Search for the cell housing the specified text and yield its (X, Y) center coordinate. 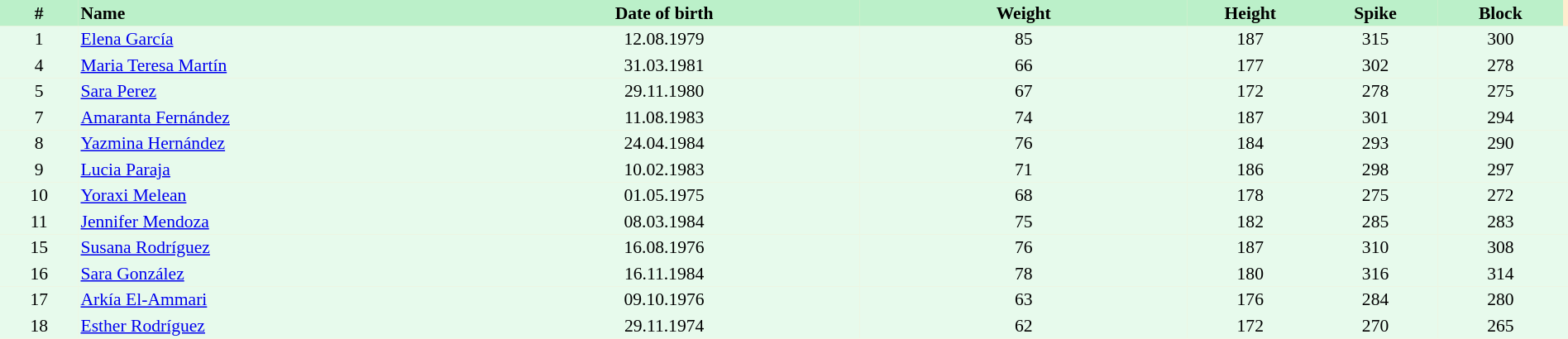
272 (1500, 195)
310 (1374, 248)
4 (39, 65)
8 (39, 144)
10.02.1983 (664, 169)
Maria Teresa Martín (273, 65)
# (39, 13)
9 (39, 169)
11.08.1983 (664, 117)
186 (1250, 169)
24.04.1984 (664, 144)
Susana Rodríguez (273, 248)
270 (1374, 326)
31.03.1981 (664, 65)
180 (1250, 274)
177 (1250, 65)
Sara González (273, 274)
178 (1250, 195)
265 (1500, 326)
74 (1024, 117)
66 (1024, 65)
301 (1374, 117)
Block (1500, 13)
176 (1250, 299)
184 (1250, 144)
5 (39, 91)
08.03.1984 (664, 222)
Date of birth (664, 13)
29.11.1980 (664, 91)
Yazmina Hernández (273, 144)
284 (1374, 299)
01.05.1975 (664, 195)
308 (1500, 248)
316 (1374, 274)
294 (1500, 117)
71 (1024, 169)
16.08.1976 (664, 248)
78 (1024, 274)
Arkía El-Ammari (273, 299)
280 (1500, 299)
Elena García (273, 40)
298 (1374, 169)
67 (1024, 91)
Amaranta Fernández (273, 117)
12.08.1979 (664, 40)
11 (39, 222)
62 (1024, 326)
68 (1024, 195)
16 (39, 274)
17 (39, 299)
Height (1250, 13)
1 (39, 40)
315 (1374, 40)
10 (39, 195)
Weight (1024, 13)
Name (273, 13)
29.11.1974 (664, 326)
Esther Rodríguez (273, 326)
300 (1500, 40)
09.10.1976 (664, 299)
302 (1374, 65)
314 (1500, 274)
Lucia Paraja (273, 169)
15 (39, 248)
16.11.1984 (664, 274)
297 (1500, 169)
Yoraxi Melean (273, 195)
18 (39, 326)
293 (1374, 144)
7 (39, 117)
75 (1024, 222)
182 (1250, 222)
Jennifer Mendoza (273, 222)
63 (1024, 299)
290 (1500, 144)
85 (1024, 40)
283 (1500, 222)
285 (1374, 222)
Sara Perez (273, 91)
Spike (1374, 13)
